From the cell containing the given text, extract its center point as [x, y] coordinate. 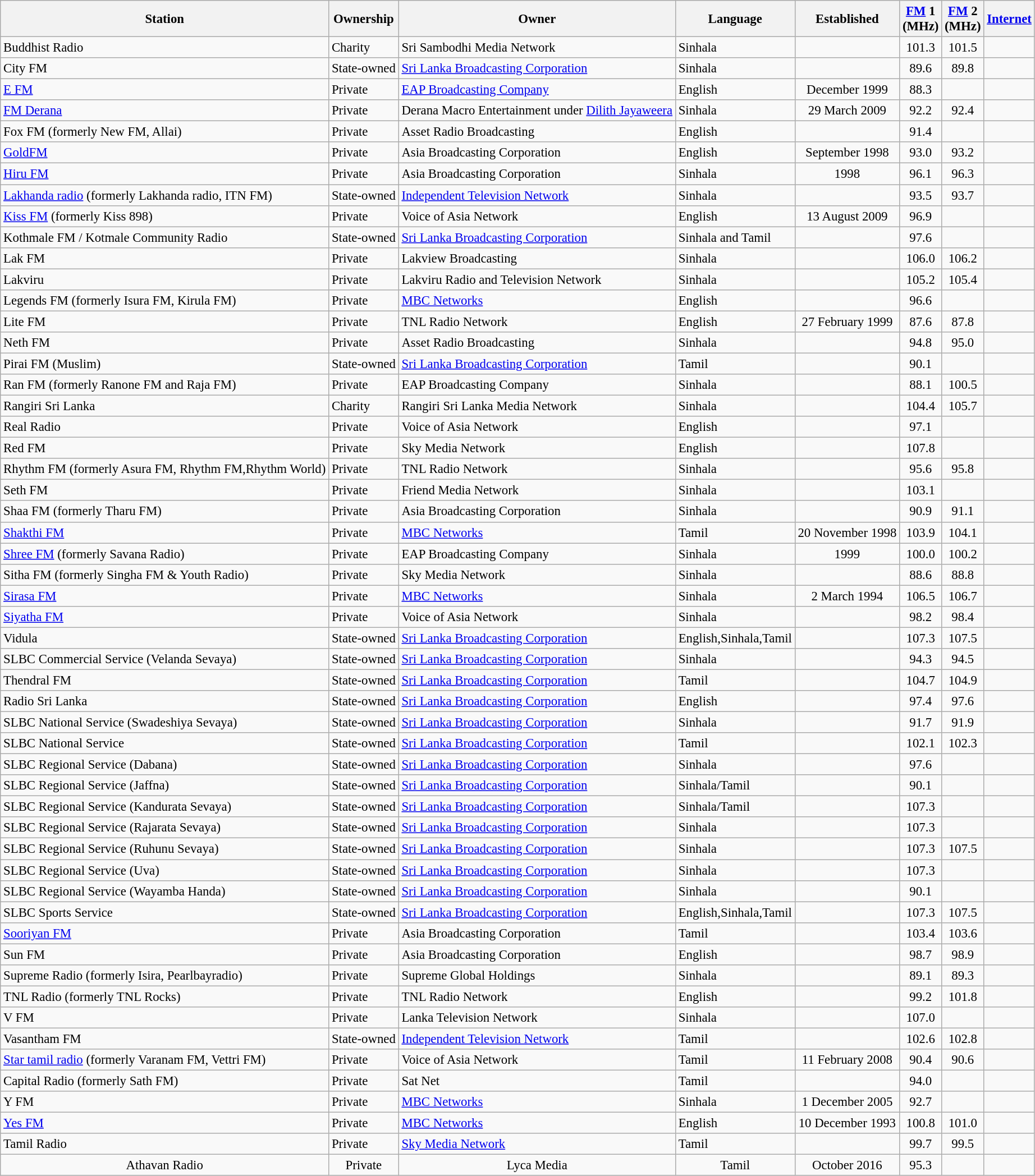
93.5 [920, 195]
100.8 [920, 1123]
27 February 1999 [847, 321]
FM 1(MHz) [920, 19]
October 2016 [847, 1165]
91.1 [963, 512]
Rangiri Sri Lanka [165, 406]
FM Derana [165, 111]
1 December 2005 [847, 1102]
Derana Macro Entertainment under Dilith Jayaweera [537, 111]
105.2 [920, 279]
105.4 [963, 279]
100.2 [963, 554]
93.0 [920, 153]
94.5 [963, 659]
88.6 [920, 575]
106.7 [963, 596]
99.2 [920, 996]
Supreme Global Holdings [537, 976]
1998 [847, 174]
Shree FM (formerly Savana Radio) [165, 554]
Pirai FM (Muslim) [165, 364]
93.7 [963, 195]
Vidula [165, 638]
Rhythm FM (formerly Asura FM, Rhythm FM,Rhythm World) [165, 469]
96.9 [920, 216]
13 August 2009 [847, 216]
Internet [1009, 19]
City FM [165, 68]
Lakviru Radio and Television Network [537, 279]
103.1 [920, 490]
101.5 [963, 48]
Lakview Broadcasting [537, 258]
SLBC Regional Service (Rajarata Sevaya) [165, 828]
106.2 [963, 258]
Athavan Radio [165, 1165]
102.6 [920, 1039]
Sat Net [537, 1081]
89.1 [920, 976]
87.8 [963, 321]
GoldFM [165, 153]
SLBC Regional Service (Jaffna) [165, 785]
91.7 [920, 723]
90.9 [920, 512]
Y FM [165, 1102]
87.6 [920, 321]
Shakthi FM [165, 532]
September 1998 [847, 153]
V FM [165, 1018]
Rangiri Sri Lanka Media Network [537, 406]
20 November 1998 [847, 532]
Sitha FM (formerly Singha FM & Youth Radio) [165, 575]
SLBC Sports Service [165, 912]
91.4 [920, 132]
Lakviru [165, 279]
FM 2(MHz) [963, 19]
Ownership [364, 19]
Radio Sri Lanka [165, 701]
SLBC Regional Service (Dabana) [165, 765]
95.0 [963, 343]
SLBC Regional Service (Kandurata Sevaya) [165, 807]
96.6 [920, 301]
Seth FM [165, 490]
Lite FM [165, 321]
Lak FM [165, 258]
December 1999 [847, 90]
98.2 [920, 617]
98.9 [963, 954]
101.0 [963, 1123]
96.1 [920, 174]
2 March 1994 [847, 596]
TNL Radio (formerly TNL Rocks) [165, 996]
106.5 [920, 596]
90.4 [920, 1060]
97.1 [920, 427]
1999 [847, 554]
94.3 [920, 659]
Star tamil radio (formerly Varanam FM, Vettri FM) [165, 1060]
Established [847, 19]
107.8 [920, 448]
SLBC Regional Service (Wayamba Handa) [165, 891]
29 March 2009 [847, 111]
98.7 [920, 954]
88.3 [920, 90]
89.8 [963, 68]
91.9 [963, 723]
105.7 [963, 406]
95.8 [963, 469]
10 December 1993 [847, 1123]
Tamil Radio [165, 1144]
Sinhala and Tamil [735, 237]
95.3 [920, 1165]
Supreme Radio (formerly Isira, Pearlbayradio) [165, 976]
Shaa FM (formerly Tharu FM) [165, 512]
104.7 [920, 680]
106.0 [920, 258]
100.5 [963, 385]
SLBC Regional Service (Ruhunu Sevaya) [165, 849]
Capital Radio (formerly Sath FM) [165, 1081]
Kothmale FM / Kotmale Community Radio [165, 237]
104.9 [963, 680]
Sun FM [165, 954]
Lyca Media [537, 1165]
Lakhanda radio (formerly Lakhanda radio, ITN FM) [165, 195]
104.4 [920, 406]
Kiss FM (formerly Kiss 898) [165, 216]
98.4 [963, 617]
Fox FM (formerly New FM, Allai) [165, 132]
Sooriyan FM [165, 933]
Lanka Television Network [537, 1018]
99.7 [920, 1144]
99.5 [963, 1144]
88.8 [963, 575]
Vasantham FM [165, 1039]
94.8 [920, 343]
Language [735, 19]
92.7 [920, 1102]
103.4 [920, 933]
Yes FM [165, 1123]
Hiru FM [165, 174]
Legends FM (formerly Isura FM, Kirula FM) [165, 301]
89.3 [963, 976]
88.1 [920, 385]
107.0 [920, 1018]
Sirasa FM [165, 596]
Buddhist Radio [165, 48]
Ran FM (formerly Ranone FM and Raja FM) [165, 385]
90.6 [963, 1060]
Siyatha FM [165, 617]
96.3 [963, 174]
Thendral FM [165, 680]
SLBC Regional Service (Uva) [165, 870]
93.2 [963, 153]
11 February 2008 [847, 1060]
102.8 [963, 1039]
92.2 [920, 111]
104.1 [963, 532]
95.6 [920, 469]
102.3 [963, 743]
Sri Sambodhi Media Network [537, 48]
Station [165, 19]
E FM [165, 90]
Real Radio [165, 427]
Friend Media Network [537, 490]
Owner [537, 19]
92.4 [963, 111]
101.8 [963, 996]
Neth FM [165, 343]
103.6 [963, 933]
100.0 [920, 554]
102.1 [920, 743]
Red FM [165, 448]
94.0 [920, 1081]
SLBC National Service [165, 743]
97.4 [920, 701]
SLBC National Service (Swadeshiya Sevaya) [165, 723]
101.3 [920, 48]
103.9 [920, 532]
SLBC Commercial Service (Velanda Sevaya) [165, 659]
89.6 [920, 68]
